Capture the cell that displays the provided text and extract its (x, y) central coordinate. 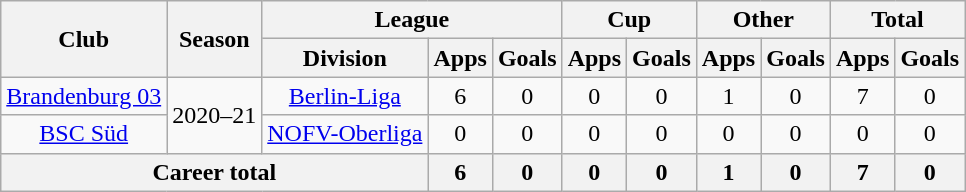
Season (214, 39)
Total (897, 20)
2020–21 (214, 115)
Club (84, 39)
Cup (629, 20)
Career total (214, 172)
BSC Süd (84, 134)
Other (763, 20)
Brandenburg 03 (84, 96)
League (412, 20)
Division (345, 58)
Berlin-Liga (345, 96)
NOFV-Oberliga (345, 134)
